Find where the given text appears and provide that cell's center as [x, y] coordinate. 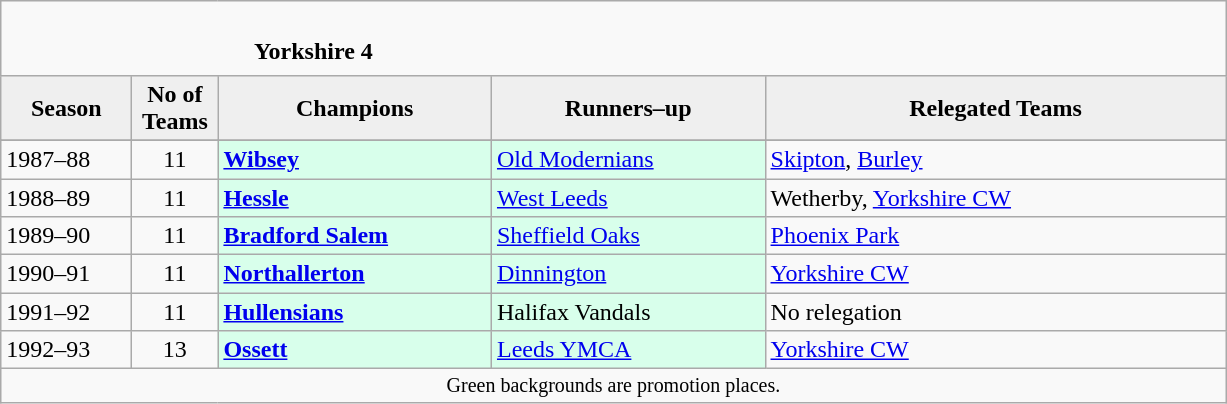
Phoenix Park [996, 236]
1988–89 [66, 197]
Hessle [355, 197]
Northallerton [355, 274]
Season [66, 108]
Dinnington [628, 274]
1987–88 [66, 159]
Runners–up [628, 108]
Skipton, Burley [996, 159]
13 [175, 350]
Relegated Teams [996, 108]
1990–91 [66, 274]
West Leeds [628, 197]
Hullensians [355, 312]
Sheffield Oaks [628, 236]
1989–90 [66, 236]
1991–92 [66, 312]
Leeds YMCA [628, 350]
Ossett [355, 350]
Wibsey [355, 159]
Old Modernians [628, 159]
No of Teams [175, 108]
Green backgrounds are promotion places. [614, 386]
Bradford Salem [355, 236]
Champions [355, 108]
Wetherby, Yorkshire CW [996, 197]
Halifax Vandals [628, 312]
1992–93 [66, 350]
No relegation [996, 312]
